From the cell containing the given text, extract its center point as [X, Y] coordinate. 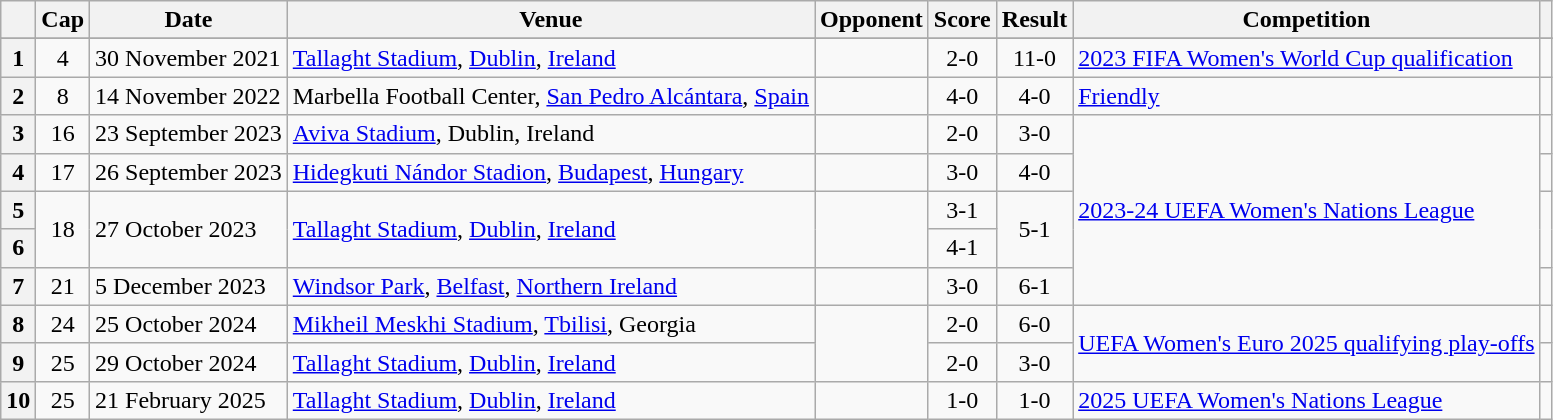
Aviva Stadium, Dublin, Ireland [550, 134]
Venue [550, 20]
6-0 [1034, 324]
1 [18, 58]
2 [18, 96]
11-0 [1034, 58]
5 December 2023 [189, 286]
Cap [63, 20]
Date [189, 20]
Hidegkuti Nándor Stadion, Budapest, Hungary [550, 172]
17 [63, 172]
26 September 2023 [189, 172]
23 September 2023 [189, 134]
25 October 2024 [189, 324]
Opponent [872, 20]
5-1 [1034, 229]
3-1 [962, 210]
6-1 [1034, 286]
21 [63, 286]
Windsor Park, Belfast, Northern Ireland [550, 286]
10 [18, 400]
Score [962, 20]
Result [1034, 20]
14 November 2022 [189, 96]
Mikheil Meskhi Stadium, Tbilisi, Georgia [550, 324]
Friendly [1306, 96]
2023 FIFA Women's World Cup qualification [1306, 58]
24 [63, 324]
27 October 2023 [189, 229]
9 [18, 362]
7 [18, 286]
29 October 2024 [189, 362]
2025 UEFA Women's Nations League [1306, 400]
30 November 2021 [189, 58]
UEFA Women's Euro 2025 qualifying play-offs [1306, 343]
5 [18, 210]
Marbella Football Center, San Pedro Alcántara, Spain [550, 96]
6 [18, 248]
21 February 2025 [189, 400]
2023-24 UEFA Women's Nations League [1306, 210]
18 [63, 229]
4-1 [962, 248]
Competition [1306, 20]
3 [18, 134]
16 [63, 134]
